Return [x, y] of the center of cell containing provided text 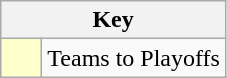
Key [114, 20]
Teams to Playoffs [134, 58]
